Return [X, Y] of the center of cell containing provided text 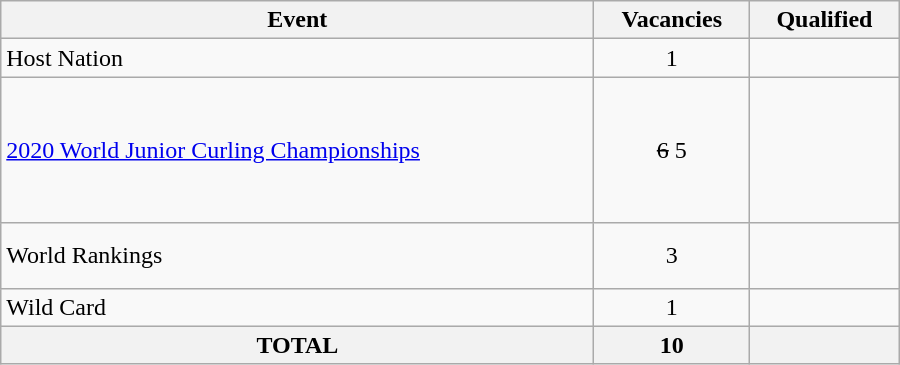
Qualified [825, 20]
2020 World Junior Curling Championships [298, 150]
10 [672, 345]
3 [672, 256]
Wild Card [298, 307]
6 5 [672, 150]
Host Nation [298, 58]
Vacancies [672, 20]
TOTAL [298, 345]
World Rankings [298, 256]
Event [298, 20]
